Find where the given text appears and provide that cell's center as (X, Y) coordinate. 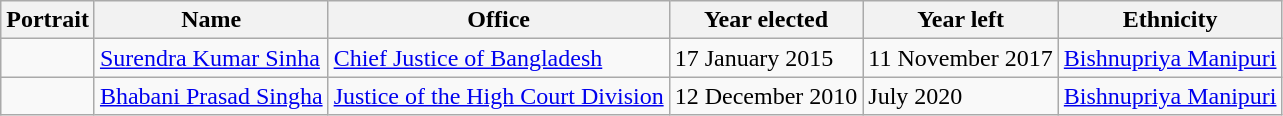
Portrait (48, 20)
Office (498, 20)
Surendra Kumar Sinha (211, 58)
11 November 2017 (960, 58)
Year left (960, 20)
12 December 2010 (766, 96)
July 2020 (960, 96)
17 January 2015 (766, 58)
Name (211, 20)
Chief Justice of Bangladesh (498, 58)
Bhabani Prasad Singha (211, 96)
Ethnicity (1170, 20)
Justice of the High Court Division (498, 96)
Year elected (766, 20)
